Pinpoint the cell where the given text exists, returning its [x, y] midpoint coordinate. 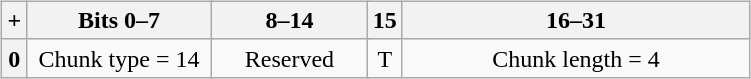
Chunk length = 4 [576, 58]
15 [384, 20]
T [384, 58]
Chunk type = 14 [120, 58]
Bits 0–7 [120, 20]
16–31 [576, 20]
8–14 [290, 20]
+ [14, 20]
Reserved [290, 58]
0 [14, 58]
